Pinpoint the cell where the given text exists, returning its (x, y) midpoint coordinate. 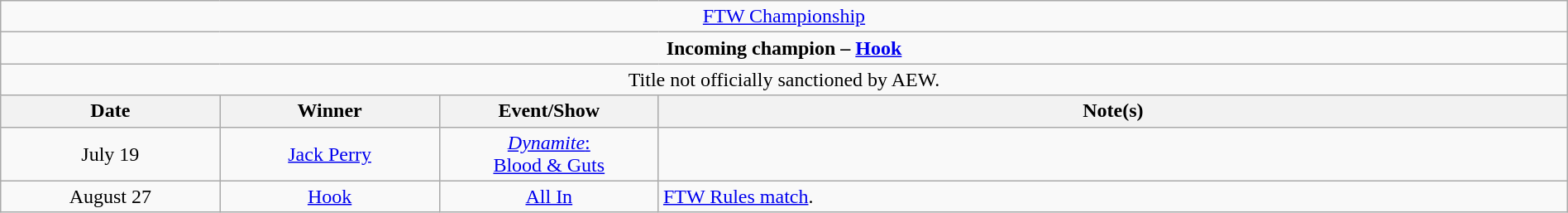
Winner (329, 111)
Title not officially sanctioned by AEW. (784, 80)
August 27 (111, 196)
FTW Championship (784, 17)
Dynamite:Blood & Guts (549, 154)
All In (549, 196)
Incoming champion – Hook (784, 48)
FTW Rules match. (1113, 196)
Date (111, 111)
Hook (329, 196)
Note(s) (1113, 111)
July 19 (111, 154)
Jack Perry (329, 154)
Event/Show (549, 111)
